Return the (x, y) coordinate for the center point of the cell that contains the specified text.  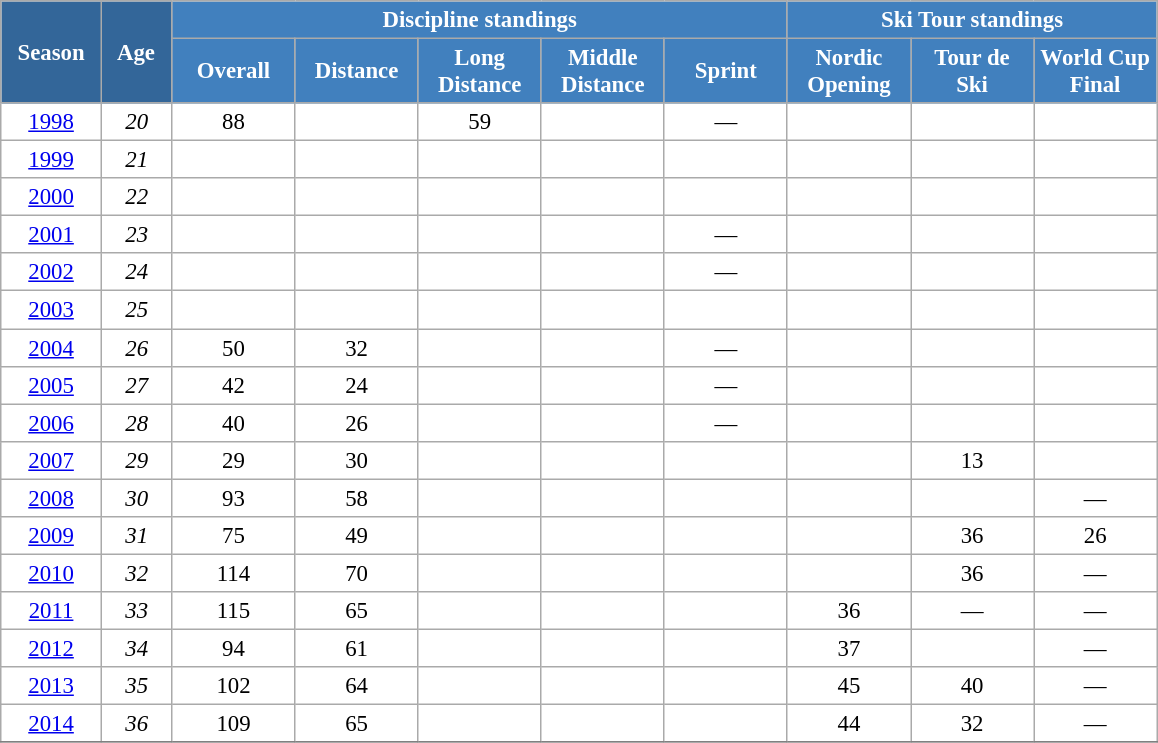
75 (234, 536)
27 (136, 385)
2013 (52, 686)
Overall (234, 72)
Sprint (726, 72)
109 (234, 724)
21 (136, 160)
Ski Tour standings (972, 20)
23 (136, 235)
44 (848, 724)
2003 (52, 310)
13 (972, 460)
59 (480, 122)
2012 (52, 648)
Age (136, 52)
50 (234, 348)
93 (234, 498)
33 (136, 611)
NordicOpening (848, 72)
2005 (52, 385)
34 (136, 648)
88 (234, 122)
115 (234, 611)
2014 (52, 724)
102 (234, 686)
World CupFinal (1096, 72)
2001 (52, 235)
Long Distance (480, 72)
22 (136, 197)
42 (234, 385)
49 (356, 536)
31 (136, 536)
2004 (52, 348)
114 (234, 573)
2011 (52, 611)
61 (356, 648)
58 (356, 498)
Tour deSki (972, 72)
1999 (52, 160)
Discipline standings (480, 20)
2002 (52, 273)
94 (234, 648)
20 (136, 122)
Distance (356, 72)
64 (356, 686)
2007 (52, 460)
70 (356, 573)
45 (848, 686)
37 (848, 648)
Season (52, 52)
28 (136, 423)
2010 (52, 573)
1998 (52, 122)
2008 (52, 498)
2000 (52, 197)
25 (136, 310)
2006 (52, 423)
35 (136, 686)
2009 (52, 536)
Middle Distance (602, 72)
